Return the (x, y) coordinate for the center point of the cell that contains the specified text.  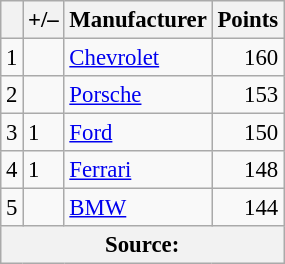
4 (12, 170)
Ford (138, 133)
Source: (142, 245)
144 (248, 208)
Porsche (138, 95)
2 (12, 95)
Points (248, 20)
160 (248, 58)
3 (12, 133)
153 (248, 95)
Ferrari (138, 170)
5 (12, 208)
148 (248, 170)
BMW (138, 208)
+/– (44, 20)
Manufacturer (138, 20)
Chevrolet (138, 58)
150 (248, 133)
